Capture the cell that displays the provided text and extract its [X, Y] central coordinate. 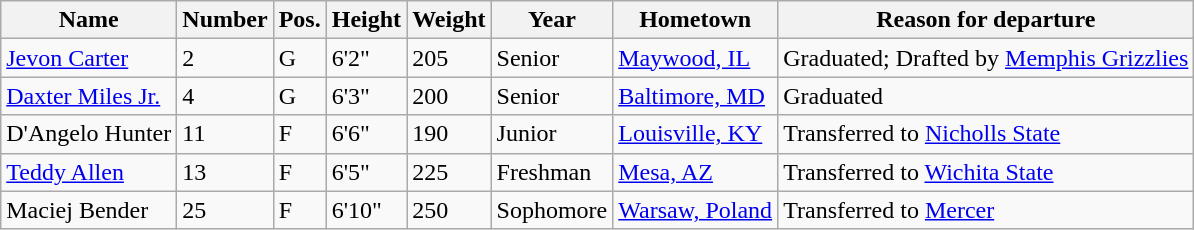
Height [366, 20]
190 [449, 134]
25 [225, 210]
Pos. [300, 20]
13 [225, 172]
205 [449, 58]
Teddy Allen [89, 172]
Transferred to Wichita State [986, 172]
D'Angelo Hunter [89, 134]
250 [449, 210]
Louisville, KY [696, 134]
Weight [449, 20]
Daxter Miles Jr. [89, 96]
Freshman [552, 172]
Mesa, AZ [696, 172]
4 [225, 96]
Hometown [696, 20]
Name [89, 20]
Graduated; Drafted by Memphis Grizzlies [986, 58]
Junior [552, 134]
225 [449, 172]
Graduated [986, 96]
6'3" [366, 96]
Jevon Carter [89, 58]
Maywood, IL [696, 58]
200 [449, 96]
Sophomore [552, 210]
Warsaw, Poland [696, 210]
6'6" [366, 134]
Reason for departure [986, 20]
6'10" [366, 210]
Transferred to Mercer [986, 210]
Transferred to Nicholls State [986, 134]
Baltimore, MD [696, 96]
2 [225, 58]
6'5" [366, 172]
Year [552, 20]
Number [225, 20]
11 [225, 134]
6'2" [366, 58]
Maciej Bender [89, 210]
